Determine the (X, Y) coordinate at the center of the cell enclosing the given text.  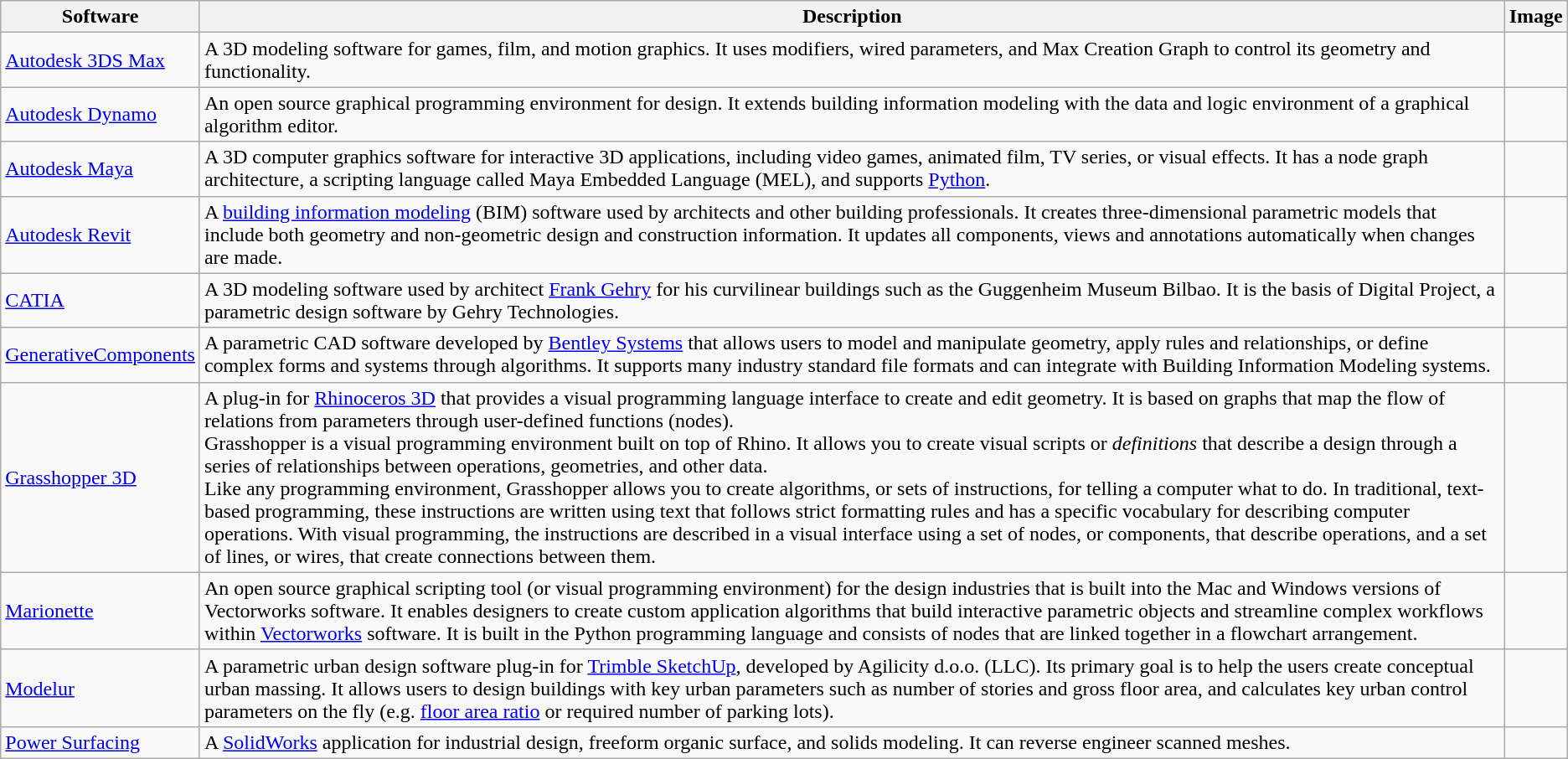
Modelur (101, 688)
GenerativeComponents (101, 355)
Autodesk Revit (101, 235)
Autodesk Dynamo (101, 114)
Autodesk Maya (101, 169)
Autodesk 3DS Max (101, 60)
Power Surfacing (101, 742)
A SolidWorks application for industrial design, freeform organic surface, and solids modeling. It can reverse engineer scanned meshes. (852, 742)
Software (101, 17)
Grasshopper 3D (101, 478)
Description (852, 17)
CATIA (101, 300)
Image (1536, 17)
Marionette (101, 611)
